Scan for the cell matching the given text and deliver its (x, y) coordinate at center. 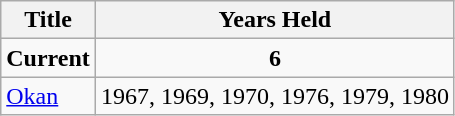
1967, 1969, 1970, 1976, 1979, 1980 (274, 96)
6 (274, 58)
Okan (48, 96)
Current (48, 58)
Title (48, 20)
Years Held (274, 20)
